Locate the cell with the specified text and output its [X, Y] center coordinate. 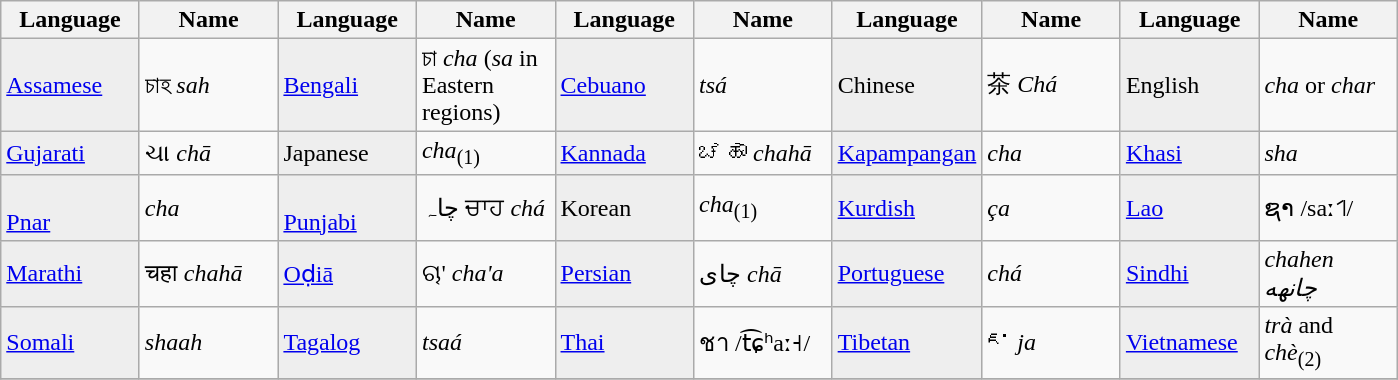
چای chā [764, 274]
Japanese [348, 153]
চা cha (sa in Eastern regions) [486, 85]
চাহ sah [208, 85]
Marathi [70, 274]
trà and chè(2) [1328, 342]
chá [1052, 274]
ຊາ /saː˦˥/ [1328, 208]
Chinese [907, 85]
ଚା' cha'a [486, 274]
ཇ་ ja [1052, 342]
Tibetan [907, 342]
Khasi [1190, 153]
Cebuano [624, 85]
Tagalog [348, 342]
Persian [624, 274]
चहा chahā [208, 274]
Kapampangan [907, 153]
Lao [1190, 208]
چاہ ਚਾਹ chá [486, 208]
cha or char [1328, 85]
Bengali [348, 85]
Pnar [70, 208]
Portuguese [907, 274]
Vietnamese [1190, 342]
tsaá [486, 342]
茶 Chá [1052, 85]
shaah [208, 342]
ชา /t͡ɕʰaː˧/ [764, 342]
ચા chā [208, 153]
Thai [624, 342]
English [1190, 85]
Somali [70, 342]
Kannada [624, 153]
tsá [764, 85]
sha [1328, 153]
Oḍiā [348, 274]
Punjabi [348, 208]
Kurdish [907, 208]
ça [1052, 208]
ಚಹಾ chahā [764, 153]
Sindhi [1190, 274]
Korean [624, 208]
Assamese [70, 85]
chahen چانهه [1328, 274]
Gujarati [70, 153]
